For the text-containing cell, return its midpoint in (X, Y) coordinate format. 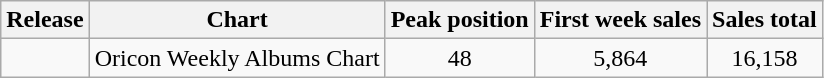
First week sales (620, 20)
Oricon Weekly Albums Chart (237, 58)
5,864 (620, 58)
48 (460, 58)
16,158 (765, 58)
Chart (237, 20)
Peak position (460, 20)
Sales total (765, 20)
Release (45, 20)
